Find where the given text appears and provide that cell's center as [x, y] coordinate. 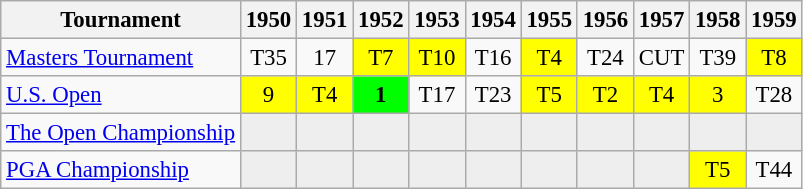
T16 [493, 58]
1952 [381, 20]
1 [381, 95]
T7 [381, 58]
Tournament [121, 20]
9 [268, 95]
U.S. Open [121, 95]
1954 [493, 20]
T23 [493, 95]
T39 [718, 58]
T24 [605, 58]
Masters Tournament [121, 58]
T28 [774, 95]
1955 [549, 20]
T8 [774, 58]
T44 [774, 170]
CUT [661, 58]
17 [325, 58]
1951 [325, 20]
T10 [437, 58]
The Open Championship [121, 133]
T17 [437, 95]
1950 [268, 20]
1953 [437, 20]
3 [718, 95]
T35 [268, 58]
1957 [661, 20]
1959 [774, 20]
T2 [605, 95]
PGA Championship [121, 170]
1956 [605, 20]
1958 [718, 20]
